Extract the [X, Y] coordinate from the center of the cell holding the provided text.  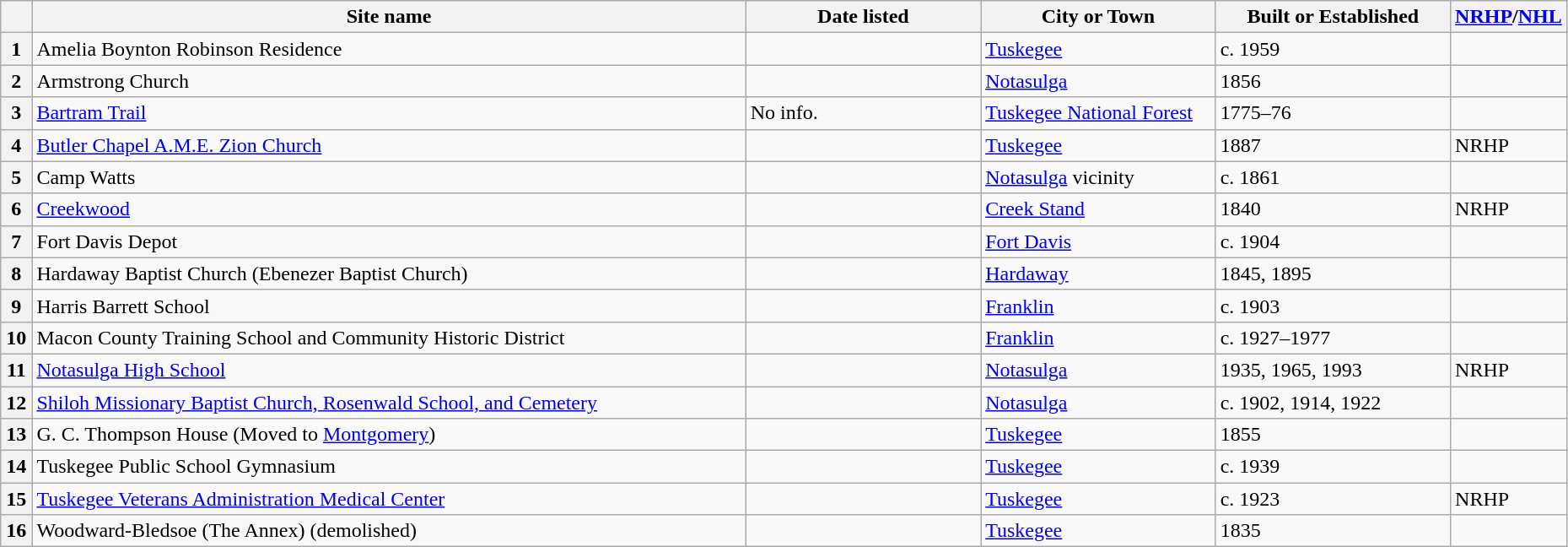
c. 1939 [1333, 467]
10 [17, 338]
6 [17, 209]
Fort Davis Depot [389, 241]
c. 1861 [1333, 177]
Date listed [863, 17]
2 [17, 81]
City or Town [1098, 17]
Camp Watts [389, 177]
12 [17, 403]
Creekwood [389, 209]
1856 [1333, 81]
15 [17, 499]
1935, 1965, 1993 [1333, 370]
4 [17, 145]
1845, 1895 [1333, 273]
1840 [1333, 209]
c. 1959 [1333, 49]
13 [17, 435]
11 [17, 370]
c. 1927–1977 [1333, 338]
1835 [1333, 531]
Fort Davis [1098, 241]
Tuskegee Public School Gymnasium [389, 467]
Macon County Training School and Community Historic District [389, 338]
Armstrong Church [389, 81]
14 [17, 467]
Notasulga High School [389, 370]
c. 1902, 1914, 1922 [1333, 403]
NRHP/NHL [1509, 17]
8 [17, 273]
16 [17, 531]
Site name [389, 17]
Butler Chapel A.M.E. Zion Church [389, 145]
Creek Stand [1098, 209]
Hardaway Baptist Church (Ebenezer Baptist Church) [389, 273]
7 [17, 241]
Bartram Trail [389, 113]
Built or Established [1333, 17]
Amelia Boynton Robinson Residence [389, 49]
1855 [1333, 435]
5 [17, 177]
1775–76 [1333, 113]
c. 1904 [1333, 241]
1887 [1333, 145]
Tuskegee Veterans Administration Medical Center [389, 499]
No info. [863, 113]
Harris Barrett School [389, 306]
c. 1903 [1333, 306]
G. C. Thompson House (Moved to Montgomery) [389, 435]
Woodward-Bledsoe (The Annex) (demolished) [389, 531]
Hardaway [1098, 273]
9 [17, 306]
c. 1923 [1333, 499]
Tuskegee National Forest [1098, 113]
Shiloh Missionary Baptist Church, Rosenwald School, and Cemetery [389, 403]
Notasulga vicinity [1098, 177]
1 [17, 49]
3 [17, 113]
